Return the (x, y) coordinate for the center point of the cell that contains the specified text.  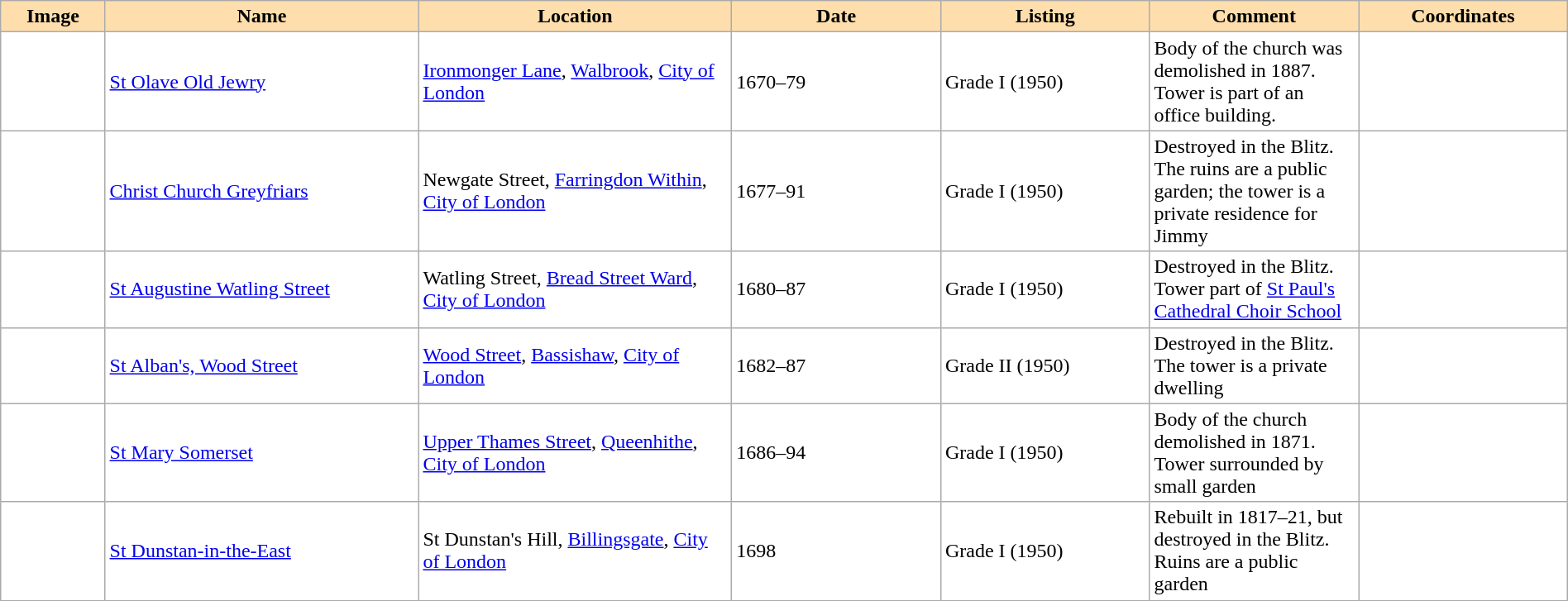
St Olave Old Jewry (261, 81)
1682–87 (837, 365)
Name (261, 17)
Grade II (1950) (1045, 365)
1698 (837, 551)
Destroyed in the Blitz. The tower is a private dwelling (1254, 365)
Rebuilt in 1817–21, but destroyed in the Blitz. Ruins are a public garden (1254, 551)
Listing (1045, 17)
Body of the church was demolished in 1887. Tower is part of an office building. (1254, 81)
St Dunstan's Hill, Billingsgate, City of London (576, 551)
Destroyed in the Blitz. Tower part of St Paul's Cathedral Choir School (1254, 289)
1670–79 (837, 81)
Ironmonger Lane, Walbrook, City of London (576, 81)
1680–87 (837, 289)
Newgate Street, Farringdon Within, City of London (576, 191)
St Augustine Watling Street (261, 289)
1677–91 (837, 191)
Date (837, 17)
Comment (1254, 17)
Body of the church demolished in 1871. Tower surrounded by small garden (1254, 453)
Christ Church Greyfriars (261, 191)
Location (576, 17)
Coordinates (1464, 17)
Image (53, 17)
1686–94 (837, 453)
St Dunstan-in-the-East (261, 551)
St Alban's, Wood Street (261, 365)
Destroyed in the Blitz. The ruins are a public garden; the tower is a private residence for Jimmy (1254, 191)
Upper Thames Street, Queenhithe, City of London (576, 453)
Wood Street, Bassishaw, City of London (576, 365)
St Mary Somerset (261, 453)
Watling Street, Bread Street Ward, City of London (576, 289)
